Detect which cell encompasses the target text, then output its [x, y] center coordinate. 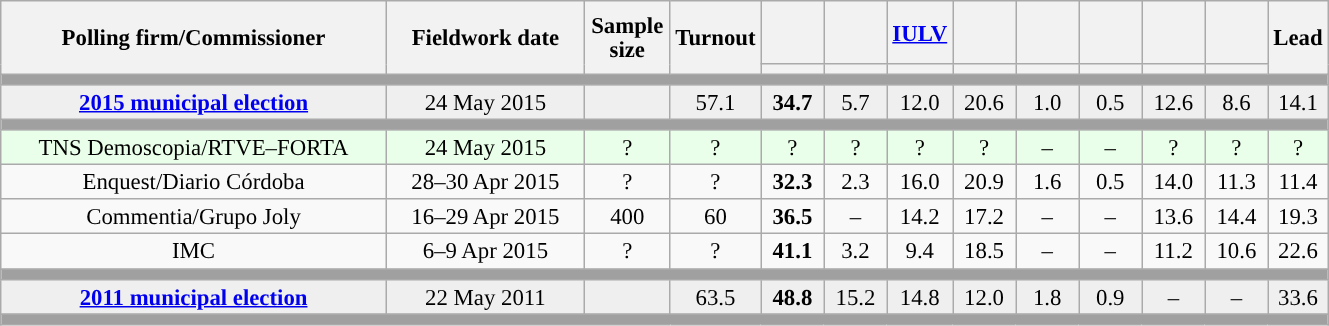
IMC [194, 252]
14.0 [1174, 182]
16.0 [920, 182]
2.3 [856, 182]
Fieldwork date [485, 38]
20.6 [984, 102]
32.3 [792, 182]
Polling firm/Commissioner [194, 38]
1.6 [1048, 182]
Turnout [716, 38]
13.6 [1174, 218]
19.3 [1298, 218]
11.2 [1174, 252]
2011 municipal election [194, 296]
15.2 [856, 296]
11.4 [1298, 182]
60 [716, 218]
22 May 2011 [485, 296]
17.2 [984, 218]
18.5 [984, 252]
Lead [1298, 38]
36.5 [792, 218]
TNS Demoscopia/RTVE–FORTA [194, 148]
33.6 [1298, 296]
14.4 [1236, 218]
20.9 [984, 182]
Enquest/Diario Córdoba [194, 182]
11.3 [1236, 182]
3.2 [856, 252]
14.2 [920, 218]
2015 municipal election [194, 102]
IULV [920, 32]
14.8 [920, 296]
0.9 [1110, 296]
34.7 [792, 102]
48.8 [792, 296]
400 [627, 218]
5.7 [856, 102]
28–30 Apr 2015 [485, 182]
16–29 Apr 2015 [485, 218]
41.1 [792, 252]
1.8 [1048, 296]
12.6 [1174, 102]
6–9 Apr 2015 [485, 252]
9.4 [920, 252]
Commentia/Grupo Joly [194, 218]
1.0 [1048, 102]
Sample size [627, 38]
8.6 [1236, 102]
57.1 [716, 102]
63.5 [716, 296]
10.6 [1236, 252]
14.1 [1298, 102]
22.6 [1298, 252]
